Provide the [X, Y] coordinate of the cell's center where the given text is located.  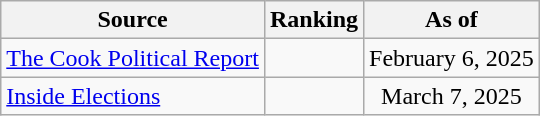
Inside Elections [133, 96]
February 6, 2025 [452, 58]
As of [452, 20]
The Cook Political Report [133, 58]
Source [133, 20]
Ranking [314, 20]
March 7, 2025 [452, 96]
